Capture the cell that displays the provided text and extract its [x, y] central coordinate. 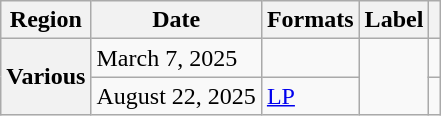
Various [46, 77]
August 22, 2025 [176, 96]
Date [176, 20]
March 7, 2025 [176, 58]
Region [46, 20]
LP [310, 96]
Label [394, 20]
Formats [310, 20]
